Locate the cell with the specified text and output its (x, y) center coordinate. 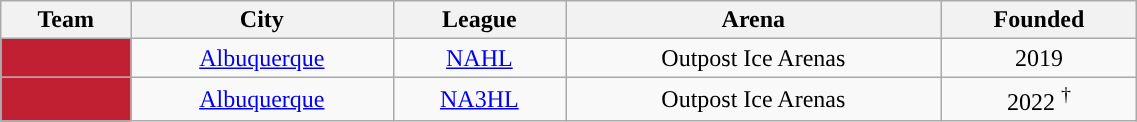
Founded (1039, 20)
2022 † (1039, 100)
City (262, 20)
2019 (1039, 58)
NA3HL (480, 100)
Team (66, 20)
Arena (754, 20)
NAHL (480, 58)
League (480, 20)
